Find where the given text appears and provide that cell's center as (x, y) coordinate. 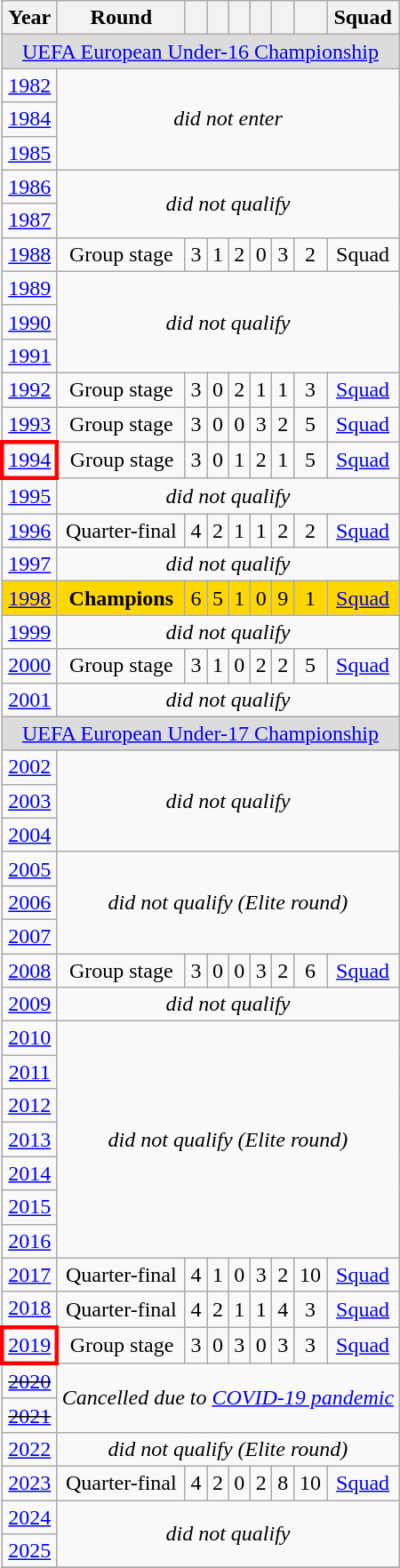
1996 (29, 531)
1988 (29, 254)
UEFA European Under-16 Championship (200, 52)
2021 (29, 1415)
2008 (29, 970)
2020 (29, 1381)
2002 (29, 767)
2012 (29, 1106)
2024 (29, 1517)
1993 (29, 425)
Cancelled due to COVID-19 pandemic (228, 1398)
1985 (29, 153)
1989 (29, 288)
1995 (29, 496)
2018 (29, 1309)
Round (121, 18)
2013 (29, 1140)
2010 (29, 1038)
2005 (29, 868)
9 (283, 598)
2011 (29, 1072)
8 (283, 1483)
1984 (29, 119)
1998 (29, 598)
2007 (29, 936)
2019 (29, 1346)
Champions (121, 598)
2017 (29, 1275)
2014 (29, 1173)
2000 (29, 666)
2016 (29, 1241)
1999 (29, 632)
2022 (29, 1449)
2003 (29, 801)
1986 (29, 187)
2015 (29, 1207)
1992 (29, 389)
1987 (29, 220)
2001 (29, 700)
1990 (29, 322)
2023 (29, 1483)
2006 (29, 902)
1994 (29, 460)
did not enter (228, 119)
1982 (29, 85)
2025 (29, 1551)
2009 (29, 1004)
1997 (29, 564)
1991 (29, 356)
UEFA European Under-17 Championship (200, 733)
Year (29, 18)
2004 (29, 835)
